Provide the (X, Y) coordinate of the cell's center where the given text is located.  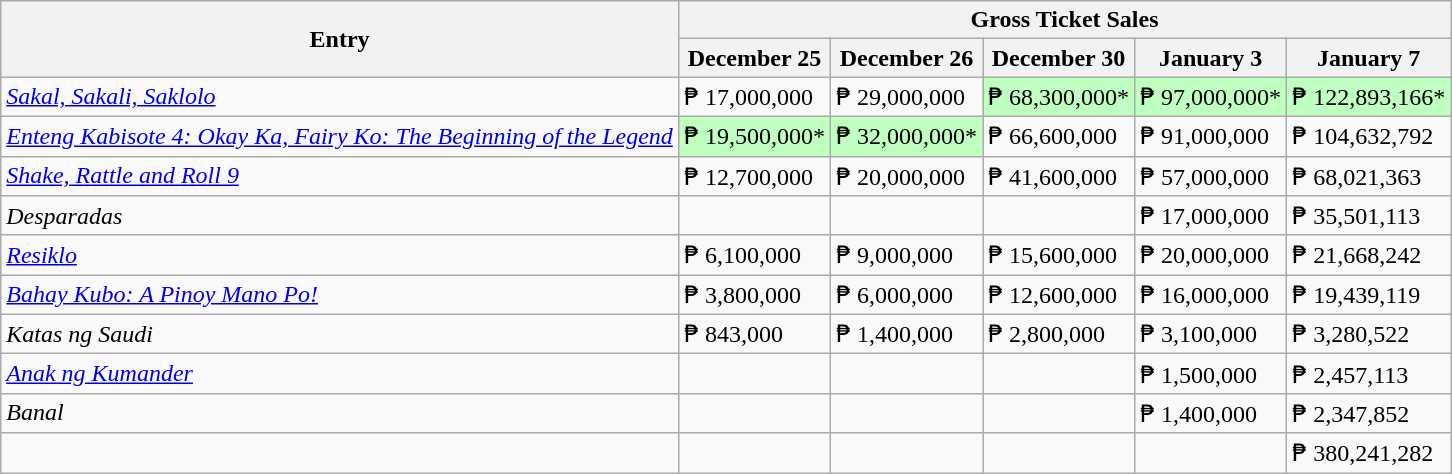
₱ 91,000,000 (1211, 136)
₱ 3,280,522 (1369, 334)
January 7 (1369, 58)
Katas ng Saudi (340, 334)
₱ 19,500,000* (754, 136)
₱ 15,600,000 (1058, 255)
₱ 35,501,113 (1369, 216)
₱ 41,600,000 (1058, 176)
₱ 12,700,000 (754, 176)
Anak ng Kumander (340, 374)
₱ 12,600,000 (1058, 295)
₱ 57,000,000 (1211, 176)
December 25 (754, 58)
Resiklo (340, 255)
Banal (340, 413)
₱ 1,500,000 (1211, 374)
Enteng Kabisote 4: Okay Ka, Fairy Ko: The Beginning of the Legend (340, 136)
₱ 68,300,000* (1058, 97)
₱ 97,000,000* (1211, 97)
₱ 32,000,000* (906, 136)
Entry (340, 39)
December 30 (1058, 58)
₱ 380,241,282 (1369, 453)
₱ 2,800,000 (1058, 334)
December 26 (906, 58)
Gross Ticket Sales (1064, 20)
₱ 3,100,000 (1211, 334)
₱ 21,668,242 (1369, 255)
Bahay Kubo: A Pinoy Mano Po! (340, 295)
Sakal, Sakali, Saklolo (340, 97)
₱ 3,800,000 (754, 295)
₱ 66,600,000 (1058, 136)
₱ 2,347,852 (1369, 413)
₱ 6,000,000 (906, 295)
₱ 6,100,000 (754, 255)
₱ 68,021,363 (1369, 176)
Shake, Rattle and Roll 9 (340, 176)
₱ 29,000,000 (906, 97)
January 3 (1211, 58)
Desparadas (340, 216)
₱ 122,893,166* (1369, 97)
₱ 843,000 (754, 334)
₱ 104,632,792 (1369, 136)
₱ 16,000,000 (1211, 295)
₱ 2,457,113 (1369, 374)
₱ 19,439,119 (1369, 295)
₱ 9,000,000 (906, 255)
